Provide the (x, y) coordinate of the cell's center where the given text is located.  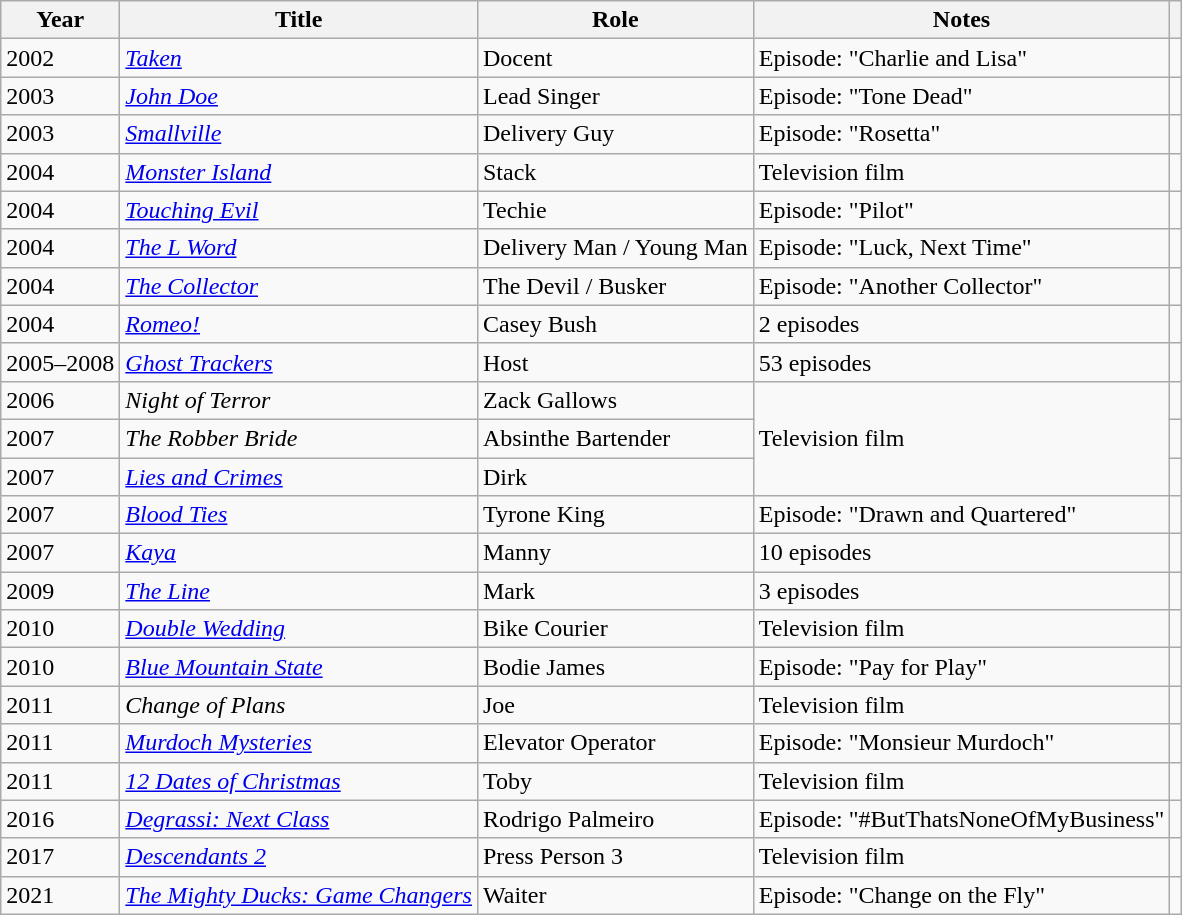
Techie (615, 210)
Host (615, 362)
Tyrone King (615, 515)
The Line (299, 591)
Descendants 2 (299, 857)
Year (60, 20)
Blue Mountain State (299, 667)
Night of Terror (299, 400)
Lead Singer (615, 96)
Episode: "Pilot" (962, 210)
Absinthe Bartender (615, 438)
The Devil / Busker (615, 286)
3 episodes (962, 591)
Episode: "Monsieur Murdoch" (962, 743)
Delivery Man / Young Man (615, 248)
Dirk (615, 477)
53 episodes (962, 362)
Touching Evil (299, 210)
Episode: "Another Collector" (962, 286)
Rodrigo Palmeiro (615, 819)
Smallville (299, 134)
Stack (615, 172)
Episode: "Tone Dead" (962, 96)
Elevator Operator (615, 743)
Lies and Crimes (299, 477)
Episode: "#ButThatsNoneOfMyBusiness" (962, 819)
Episode: "Charlie and Lisa" (962, 58)
Delivery Guy (615, 134)
The L Word (299, 248)
Episode: "Rosetta" (962, 134)
2021 (60, 895)
Zack Gallows (615, 400)
2005–2008 (60, 362)
Notes (962, 20)
Docent (615, 58)
Mark (615, 591)
Episode: "Change on the Fly" (962, 895)
2009 (60, 591)
John Doe (299, 96)
Blood Ties (299, 515)
Bodie James (615, 667)
2017 (60, 857)
2006 (60, 400)
Episode: "Pay for Play" (962, 667)
The Robber Bride (299, 438)
Double Wedding (299, 629)
2016 (60, 819)
Monster Island (299, 172)
Taken (299, 58)
Joe (615, 705)
Toby (615, 781)
Episode: "Drawn and Quartered" (962, 515)
Change of Plans (299, 705)
12 Dates of Christmas (299, 781)
Manny (615, 553)
Ghost Trackers (299, 362)
The Mighty Ducks: Game Changers (299, 895)
Bike Courier (615, 629)
Casey Bush (615, 324)
Press Person 3 (615, 857)
The Collector (299, 286)
10 episodes (962, 553)
Episode: "Luck, Next Time" (962, 248)
2002 (60, 58)
Waiter (615, 895)
Title (299, 20)
Degrassi: Next Class (299, 819)
2 episodes (962, 324)
Kaya (299, 553)
Role (615, 20)
Romeo! (299, 324)
Murdoch Mysteries (299, 743)
